Extract the (x, y) coordinate from the center of the cell holding the provided text.  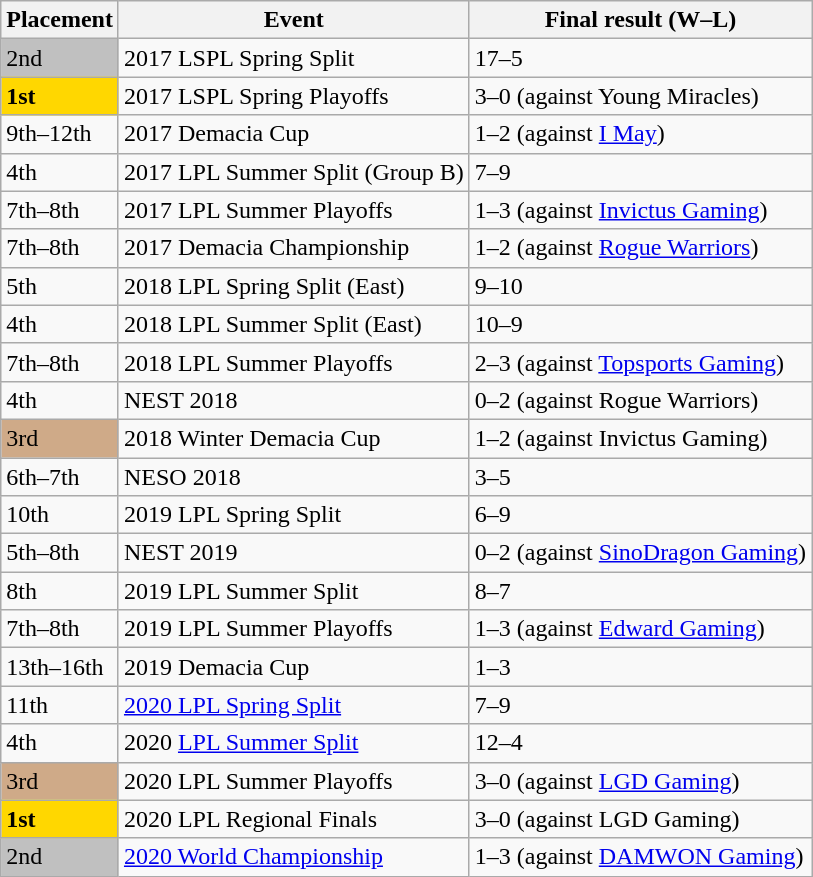
1–2 (against Rogue Warriors) (640, 248)
NESO 2018 (294, 477)
2017 Demacia Cup (294, 134)
2018 Winter Demacia Cup (294, 438)
2020 LPL Summer Split (294, 743)
Placement (60, 20)
9th–12th (60, 134)
NEST 2018 (294, 400)
2019 LPL Spring Split (294, 515)
2020 LPL Spring Split (294, 705)
2018 LPL Summer Split (East) (294, 324)
10th (60, 515)
1–3 (against Invictus Gaming) (640, 210)
Event (294, 20)
5th (60, 286)
9–10 (640, 286)
Final result (W–L) (640, 20)
12–4 (640, 743)
5th–8th (60, 553)
2020 LPL Summer Playoffs (294, 781)
11th (60, 705)
2018 LPL Summer Playoffs (294, 362)
1–2 (against Invictus Gaming) (640, 438)
2017 LPL Summer Split (Group B) (294, 172)
2017 Demacia Championship (294, 248)
1–3 (against Edward Gaming) (640, 629)
6–9 (640, 515)
10–9 (640, 324)
2019 Demacia Cup (294, 667)
8th (60, 591)
6th–7th (60, 477)
1–3 (640, 667)
2017 LSPL Spring Split (294, 58)
1–2 (against I May) (640, 134)
8–7 (640, 591)
2–3 (against Topsports Gaming) (640, 362)
17–5 (640, 58)
1–3 (against DAMWON Gaming) (640, 857)
2020 World Championship (294, 857)
NEST 2019 (294, 553)
2017 LPL Summer Playoffs (294, 210)
0–2 (against Rogue Warriors) (640, 400)
0–2 (against SinoDragon Gaming) (640, 553)
2017 LSPL Spring Playoffs (294, 96)
3–0 (against Young Miracles) (640, 96)
2018 LPL Spring Split (East) (294, 286)
13th–16th (60, 667)
2020 LPL Regional Finals (294, 819)
2019 LPL Summer Split (294, 591)
3–5 (640, 477)
2019 LPL Summer Playoffs (294, 629)
